For the text-containing cell, return its midpoint in (x, y) coordinate format. 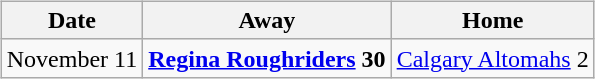
Away (267, 20)
Regina Roughriders 30 (267, 58)
Date (72, 20)
Home (492, 20)
Calgary Altomahs 2 (492, 58)
November 11 (72, 58)
